Detect which cell encompasses the target text, then output its (x, y) center coordinate. 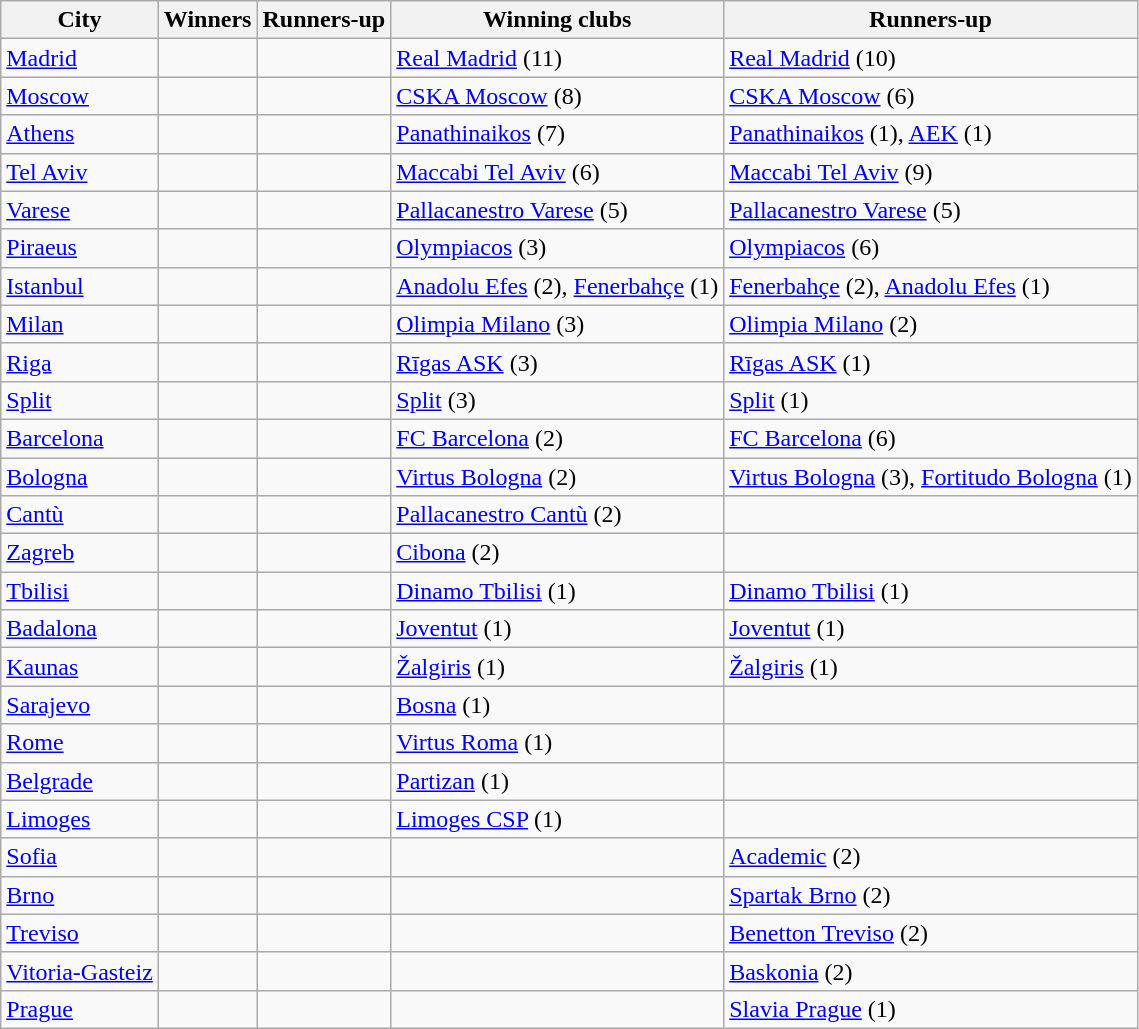
Vitoria-Gasteiz (80, 971)
Split (3) (558, 400)
Winners (208, 20)
Istanbul (80, 286)
FC Barcelona (6) (931, 438)
Olympiacos (6) (931, 248)
Maccabi Tel Aviv (6) (558, 172)
Sofia (80, 857)
Real Madrid (11) (558, 58)
Virtus Bologna (3), Fortitudo Bologna (1) (931, 477)
Limoges (80, 819)
Kaunas (80, 667)
Zagreb (80, 553)
Tbilisi (80, 591)
Spartak Brno (2) (931, 895)
Tel Aviv (80, 172)
Slavia Prague (1) (931, 1009)
Olimpia Milano (3) (558, 324)
Limoges CSP (1) (558, 819)
Olimpia Milano (2) (931, 324)
Piraeus (80, 248)
Anadolu Efes (2), Fenerbahçe (1) (558, 286)
Baskonia (2) (931, 971)
Barcelona (80, 438)
Bologna (80, 477)
CSKA Moscow (8) (558, 96)
Cibona (2) (558, 553)
Varese (80, 210)
Moscow (80, 96)
Virtus Bologna (2) (558, 477)
Badalona (80, 629)
Academic (2) (931, 857)
Rome (80, 743)
Riga (80, 362)
Olympiacos (3) (558, 248)
City (80, 20)
Milan (80, 324)
Madrid (80, 58)
Benetton Treviso (2) (931, 933)
Pallacanestro Cantù (2) (558, 515)
Panathinaikos (1), AEK (1) (931, 134)
Panathinaikos (7) (558, 134)
Prague (80, 1009)
Maccabi Tel Aviv (9) (931, 172)
Virtus Roma (1) (558, 743)
Partizan (1) (558, 781)
Cantù (80, 515)
Fenerbahçe (2), Anadolu Efes (1) (931, 286)
Rīgas ASK (1) (931, 362)
Winning clubs (558, 20)
Athens (80, 134)
FC Barcelona (2) (558, 438)
Split (80, 400)
Brno (80, 895)
Belgrade (80, 781)
Split (1) (931, 400)
Sarajevo (80, 705)
Treviso (80, 933)
CSKA Moscow (6) (931, 96)
Rīgas ASK (3) (558, 362)
Bosna (1) (558, 705)
Real Madrid (10) (931, 58)
